Determine the [x, y] coordinate at the center of the cell enclosing the given text.  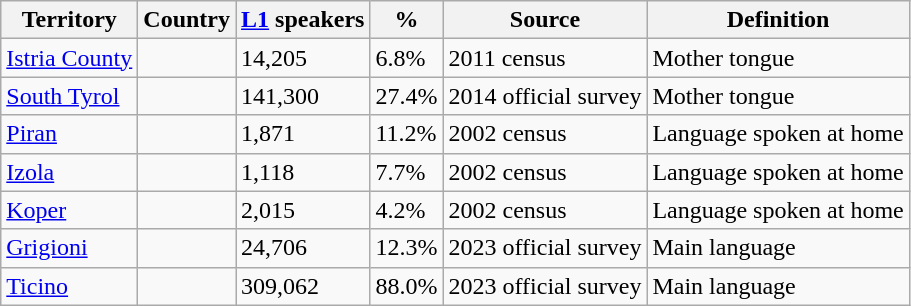
L1 speakers [303, 20]
27.4% [406, 96]
Country [187, 20]
1,871 [303, 134]
24,706 [303, 248]
Istria County [70, 58]
12.3% [406, 248]
4.2% [406, 210]
309,062 [303, 286]
Ticino [70, 286]
14,205 [303, 58]
2011 census [545, 58]
2014 official survey [545, 96]
6.8% [406, 58]
88.0% [406, 286]
2,015 [303, 210]
141,300 [303, 96]
Source [545, 20]
Koper [70, 210]
Territory [70, 20]
1,118 [303, 172]
11.2% [406, 134]
7.7% [406, 172]
Grigioni [70, 248]
Piran [70, 134]
Definition [778, 20]
South Tyrol [70, 96]
Izola [70, 172]
% [406, 20]
